Output the (X, Y) coordinate of the center of the cell containing the given text.  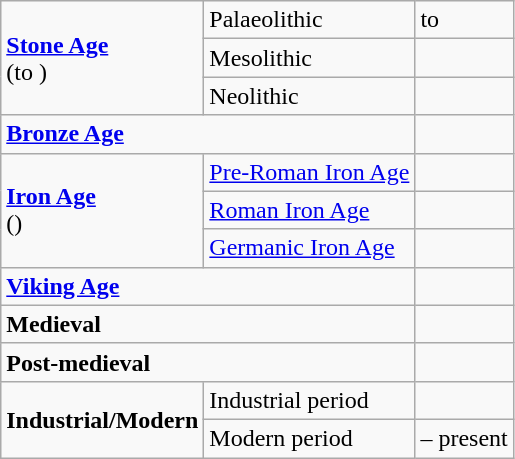
Pre-Roman Iron Age (310, 172)
Viking Age (208, 286)
Roman Iron Age (310, 210)
Neolithic (310, 96)
Medieval (208, 324)
Modern period (310, 438)
to (464, 20)
Stone Age (to ) (102, 58)
Industrial/Modern (102, 419)
– present (464, 438)
Palaeolithic (310, 20)
Germanic Iron Age (310, 248)
Bronze Age (208, 134)
Industrial period (310, 400)
Mesolithic (310, 58)
Post-medieval (208, 362)
Iron Age () (102, 210)
